Pinpoint the cell where the given text exists, returning its (x, y) midpoint coordinate. 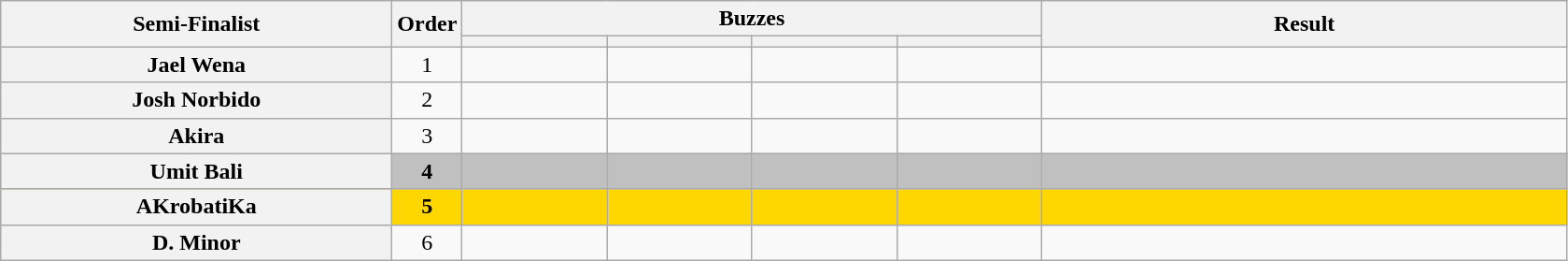
Result (1304, 24)
Buzzes (752, 19)
Semi-Finalist (196, 24)
AKrobatiKa (196, 207)
3 (428, 136)
4 (428, 171)
Order (428, 24)
2 (428, 100)
1 (428, 65)
Umit Bali (196, 171)
Jael Wena (196, 65)
5 (428, 207)
Josh Norbido (196, 100)
D. Minor (196, 242)
6 (428, 242)
Akira (196, 136)
